From the cell containing the given text, extract its center point as (x, y) coordinate. 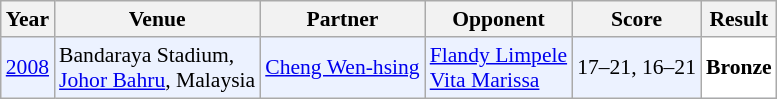
Opponent (498, 19)
Partner (342, 19)
Score (636, 19)
17–21, 16–21 (636, 68)
Venue (157, 19)
Flandy Limpele Vita Marissa (498, 68)
Bandaraya Stadium,Johor Bahru, Malaysia (157, 68)
Bronze (739, 68)
Year (28, 19)
2008 (28, 68)
Result (739, 19)
Cheng Wen-hsing (342, 68)
